Extract the [x, y] coordinate from the center of the cell holding the provided text.  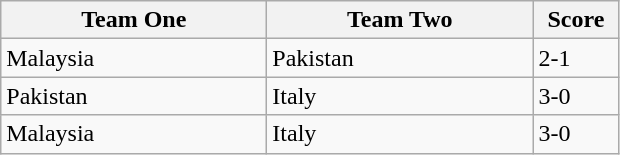
Team Two [400, 20]
Score [576, 20]
2-1 [576, 58]
Team One [134, 20]
